Return (x, y) of the center of cell containing provided text 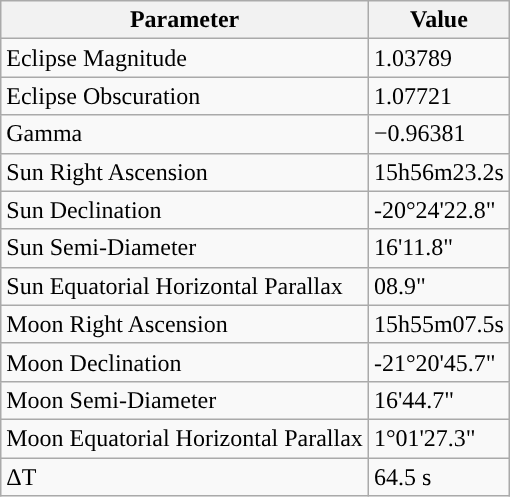
15h56m23.2s (438, 172)
Moon Declination (185, 362)
Value (438, 20)
-20°24'22.8" (438, 210)
08.9" (438, 286)
Eclipse Obscuration (185, 96)
Sun Semi-Diameter (185, 248)
16'11.8" (438, 248)
−0.96381 (438, 134)
1°01'27.3" (438, 438)
Sun Equatorial Horizontal Parallax (185, 286)
ΔT (185, 477)
64.5 s (438, 477)
Parameter (185, 20)
Moon Equatorial Horizontal Parallax (185, 438)
Sun Right Ascension (185, 172)
Eclipse Magnitude (185, 58)
16'44.7" (438, 400)
Gamma (185, 134)
Moon Semi-Diameter (185, 400)
-21°20'45.7" (438, 362)
15h55m07.5s (438, 324)
Moon Right Ascension (185, 324)
1.07721 (438, 96)
1.03789 (438, 58)
Sun Declination (185, 210)
